Extract the (x, y) coordinate from the center of the cell holding the provided text.  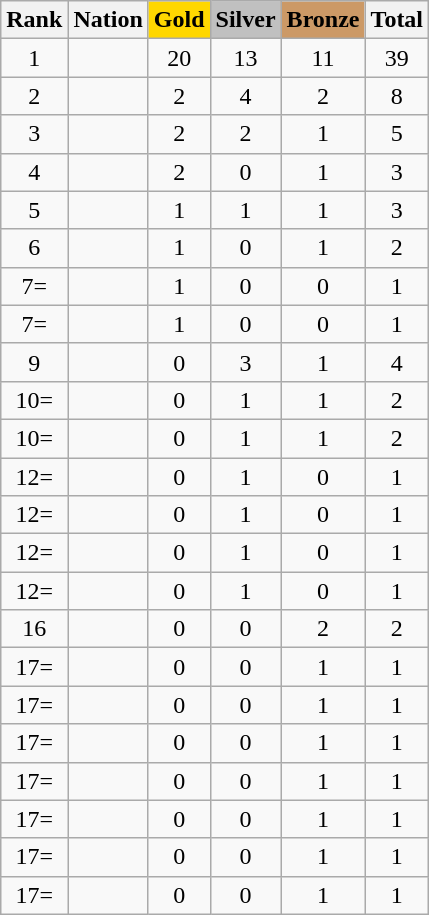
13 (246, 58)
20 (179, 58)
11 (323, 58)
Silver (246, 20)
Total (397, 20)
6 (34, 248)
Bronze (323, 20)
Gold (179, 20)
9 (34, 362)
Nation (108, 20)
16 (34, 629)
8 (397, 96)
Rank (34, 20)
39 (397, 58)
